Scan for the cell matching the given text and deliver its [x, y] coordinate at center. 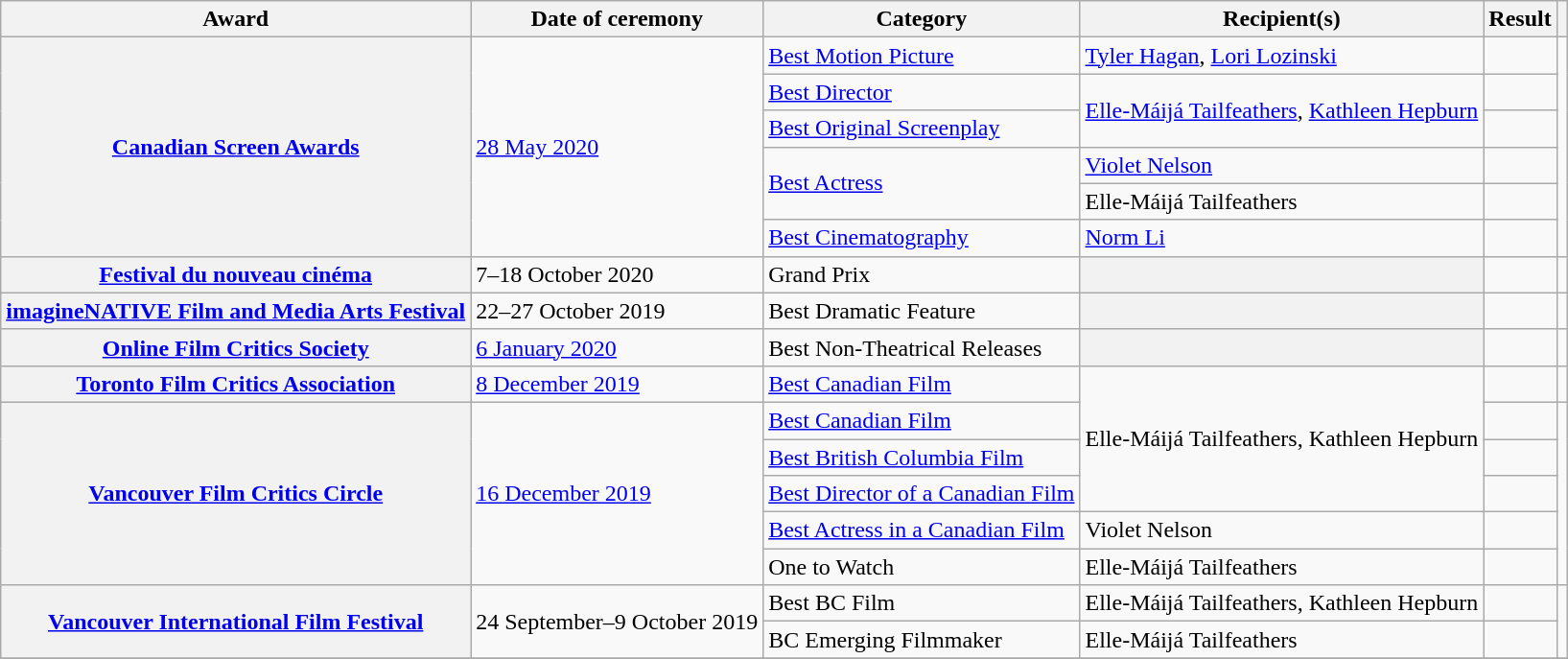
Best Director [922, 92]
6 January 2020 [618, 347]
24 September–9 October 2019 [618, 622]
Norm Li [1281, 238]
imagineNATIVE Film and Media Arts Festival [236, 311]
Best Original Screenplay [922, 129]
Vancouver International Film Festival [236, 622]
28 May 2020 [618, 147]
One to Watch [922, 567]
Best Motion Picture [922, 56]
16 December 2019 [618, 493]
Result [1520, 19]
Tyler Hagan, Lori Lozinski [1281, 56]
Toronto Film Critics Association [236, 384]
Best Non-Theatrical Releases [922, 347]
Date of ceremony [618, 19]
Online Film Critics Society [236, 347]
Best Actress [922, 183]
Grand Prix [922, 274]
BC Emerging Filmmaker [922, 640]
8 December 2019 [618, 384]
Festival du nouveau cinéma [236, 274]
7–18 October 2020 [618, 274]
Recipient(s) [1281, 19]
Best Dramatic Feature [922, 311]
Best Cinematography [922, 238]
22–27 October 2019 [618, 311]
Best Actress in a Canadian Film [922, 530]
Award [236, 19]
Best British Columbia Film [922, 458]
Canadian Screen Awards [236, 147]
Best BC Film [922, 603]
Best Director of a Canadian Film [922, 494]
Vancouver Film Critics Circle [236, 493]
Category [922, 19]
